Provide the (X, Y) coordinate of the cell's center where the given text is located.  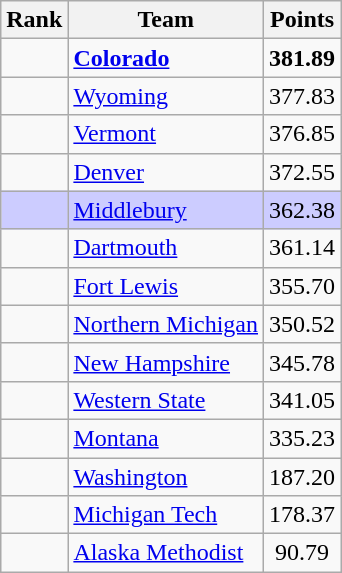
Vermont (166, 134)
178.37 (302, 515)
Denver (166, 172)
187.20 (302, 477)
Middlebury (166, 210)
355.70 (302, 286)
361.14 (302, 248)
Alaska Methodist (166, 553)
Michigan Tech (166, 515)
90.79 (302, 553)
Montana (166, 438)
362.38 (302, 210)
372.55 (302, 172)
Washington (166, 477)
Fort Lewis (166, 286)
381.89 (302, 58)
376.85 (302, 134)
Team (166, 20)
345.78 (302, 362)
Rank (34, 20)
New Hampshire (166, 362)
Northern Michigan (166, 324)
Wyoming (166, 96)
335.23 (302, 438)
Colorado (166, 58)
Points (302, 20)
350.52 (302, 324)
341.05 (302, 400)
Dartmouth (166, 248)
Western State (166, 400)
377.83 (302, 96)
